Provide the [x, y] coordinate of the cell's center where the given text is located.  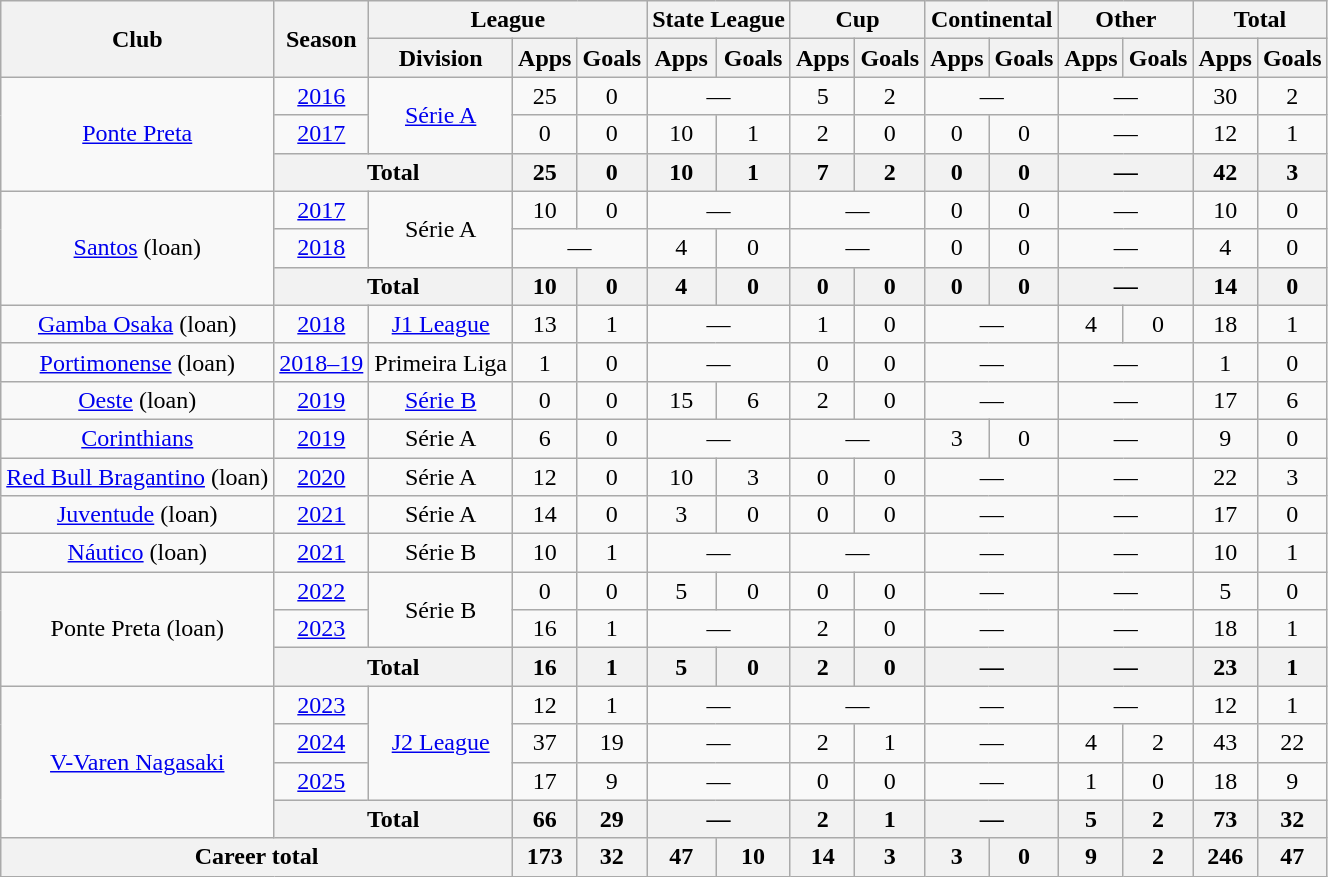
Division [441, 58]
66 [545, 819]
Red Bull Bragantino (loan) [138, 477]
Ponte Preta [138, 134]
19 [612, 743]
Cup [857, 20]
30 [1225, 96]
J1 League [441, 324]
7 [822, 172]
Oeste (loan) [138, 400]
Continental [992, 20]
42 [1225, 172]
2025 [322, 781]
246 [1225, 857]
Ponte Preta (loan) [138, 629]
Other [1126, 20]
Club [138, 39]
37 [545, 743]
Gamba Osaka (loan) [138, 324]
Career total [257, 857]
2020 [322, 477]
J2 League [441, 743]
43 [1225, 743]
League [508, 20]
2024 [322, 743]
Portimonense (loan) [138, 362]
2016 [322, 96]
Corinthians [138, 438]
State League [719, 20]
Juventude (loan) [138, 515]
Santos (loan) [138, 248]
173 [545, 857]
Primeira Liga [441, 362]
15 [682, 400]
73 [1225, 819]
2022 [322, 591]
29 [612, 819]
2018–19 [322, 362]
Season [322, 39]
Náutico (loan) [138, 553]
23 [1225, 667]
V-Varen Nagasaki [138, 762]
13 [545, 324]
